From the cell containing the given text, extract its center point as [x, y] coordinate. 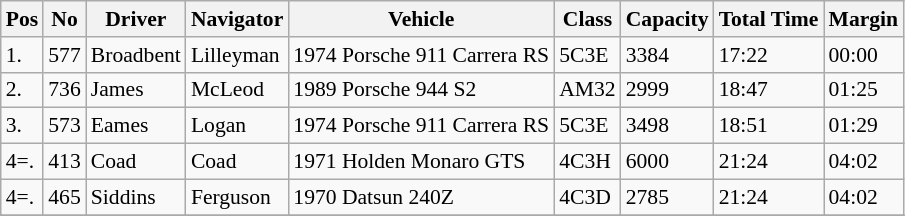
17:22 [769, 55]
01:29 [864, 126]
18:47 [769, 90]
Pos [22, 19]
Margin [864, 19]
AM32 [588, 90]
Total Time [769, 19]
McLeod [237, 90]
573 [64, 126]
Lilleyman [237, 55]
3384 [668, 55]
4C3H [588, 162]
3498 [668, 126]
Ferguson [237, 197]
3. [22, 126]
4C3D [588, 197]
2999 [668, 90]
Capacity [668, 19]
413 [64, 162]
James [136, 90]
1970 Datsun 240Z [421, 197]
1989 Porsche 944 S2 [421, 90]
Navigator [237, 19]
No [64, 19]
465 [64, 197]
Broadbent [136, 55]
Logan [237, 126]
01:25 [864, 90]
Eames [136, 126]
Driver [136, 19]
Class [588, 19]
1. [22, 55]
1971 Holden Monaro GTS [421, 162]
00:00 [864, 55]
577 [64, 55]
Siddins [136, 197]
6000 [668, 162]
18:51 [769, 126]
2. [22, 90]
2785 [668, 197]
736 [64, 90]
Vehicle [421, 19]
